Return [x, y] of the center of cell containing provided text 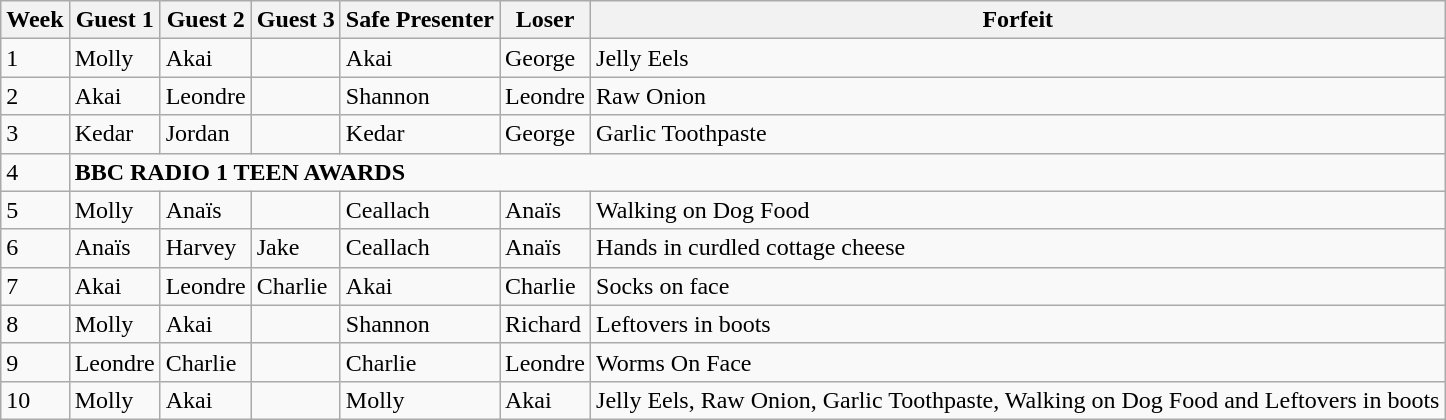
Walking on Dog Food [1018, 210]
Loser [546, 20]
5 [35, 210]
Guest 1 [114, 20]
Richard [546, 324]
Jelly Eels [1018, 58]
Safe Presenter [420, 20]
Hands in curdled cottage cheese [1018, 248]
BBC RADIO 1 TEEN AWARDS [757, 172]
2 [35, 96]
4 [35, 172]
Harvey [206, 248]
9 [35, 362]
Garlic Toothpaste [1018, 134]
Socks on face [1018, 286]
10 [35, 400]
Guest 2 [206, 20]
Week [35, 20]
Jake [296, 248]
6 [35, 248]
1 [35, 58]
3 [35, 134]
Jordan [206, 134]
7 [35, 286]
Worms On Face [1018, 362]
Leftovers in boots [1018, 324]
Jelly Eels, Raw Onion, Garlic Toothpaste, Walking on Dog Food and Leftovers in boots [1018, 400]
8 [35, 324]
Guest 3 [296, 20]
Raw Onion [1018, 96]
Forfeit [1018, 20]
